Provide the (x, y) coordinate of the cell's center where the given text is located.  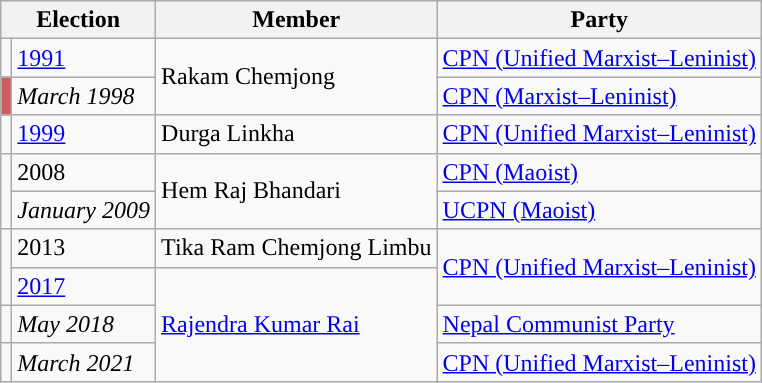
CPN (Marxist–Leninist) (599, 96)
2008 (84, 172)
Election (78, 20)
Tika Ram Chemjong Limbu (297, 248)
Durga Linkha (297, 134)
CPN (Maoist) (599, 172)
2013 (84, 248)
March 1998 (84, 96)
Party (599, 20)
UCPN (Maoist) (599, 210)
Member (297, 20)
1999 (84, 134)
January 2009 (84, 210)
2017 (84, 286)
May 2018 (84, 324)
Rajendra Kumar Rai (297, 324)
Rakam Chemjong (297, 77)
Hem Raj Bhandari (297, 191)
1991 (84, 58)
March 2021 (84, 362)
Nepal Communist Party (599, 324)
